Locate the cell with the specified text and output its [X, Y] center coordinate. 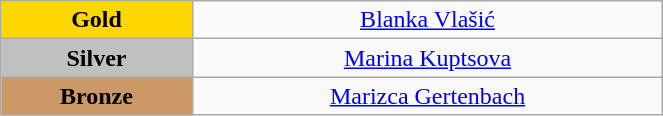
Marizca Gertenbach [428, 96]
Marina Kuptsova [428, 58]
Silver [97, 58]
Bronze [97, 96]
Blanka Vlašić [428, 20]
Gold [97, 20]
